Find where the given text appears and provide that cell's center as [X, Y] coordinate. 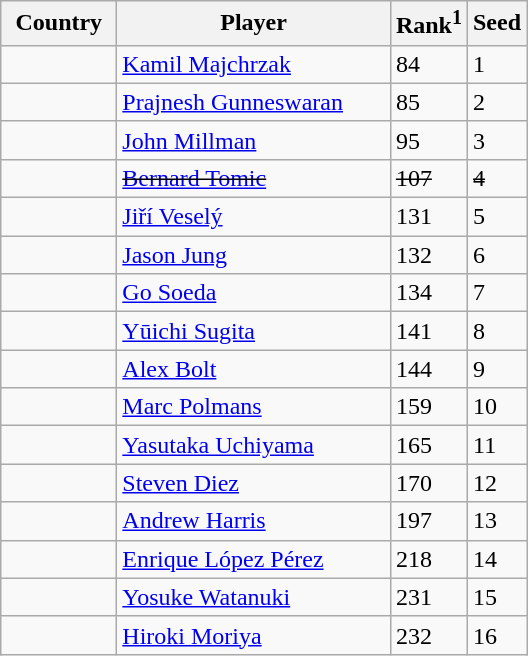
144 [428, 369]
8 [496, 331]
232 [428, 635]
Jason Jung [254, 255]
165 [428, 445]
1 [496, 64]
9 [496, 369]
Player [254, 24]
12 [496, 483]
159 [428, 407]
Jiří Veselý [254, 217]
107 [428, 178]
85 [428, 102]
132 [428, 255]
84 [428, 64]
Kamil Majchrzak [254, 64]
Alex Bolt [254, 369]
John Millman [254, 140]
Yasutaka Uchiyama [254, 445]
141 [428, 331]
10 [496, 407]
5 [496, 217]
131 [428, 217]
3 [496, 140]
170 [428, 483]
Go Soeda [254, 293]
11 [496, 445]
Seed [496, 24]
95 [428, 140]
Andrew Harris [254, 521]
Yosuke Watanuki [254, 597]
Prajnesh Gunneswaran [254, 102]
15 [496, 597]
Country [59, 24]
14 [496, 559]
Bernard Tomic [254, 178]
197 [428, 521]
13 [496, 521]
Hiroki Moriya [254, 635]
4 [496, 178]
Marc Polmans [254, 407]
231 [428, 597]
Yūichi Sugita [254, 331]
16 [496, 635]
Rank1 [428, 24]
Steven Diez [254, 483]
Enrique López Pérez [254, 559]
134 [428, 293]
218 [428, 559]
6 [496, 255]
2 [496, 102]
7 [496, 293]
